Locate the cell with the specified text and output its [X, Y] center coordinate. 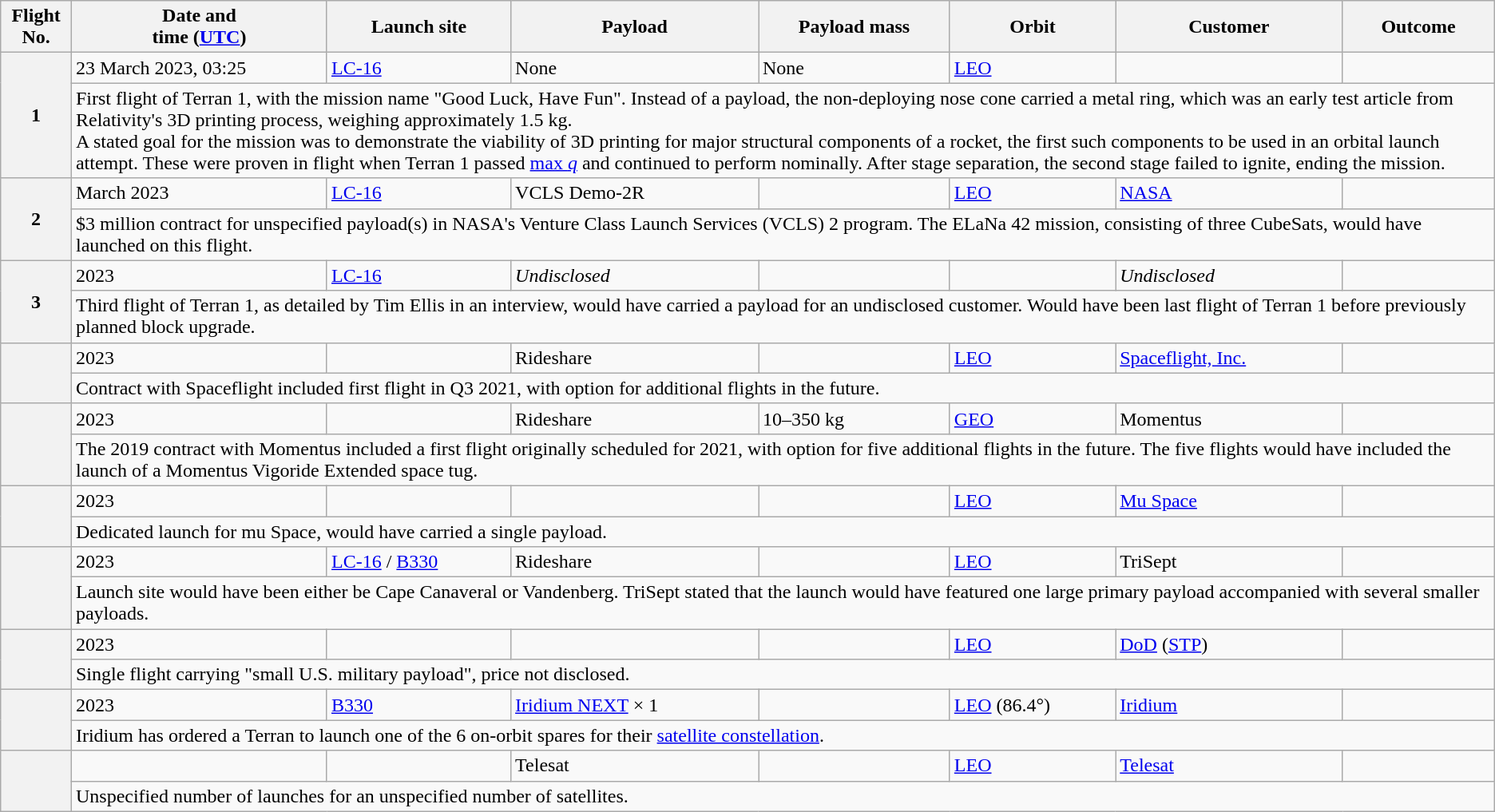
LEO (86.4°) [1032, 705]
Spaceflight, Inc. [1229, 358]
Iridium NEXT × 1 [635, 705]
Date andtime (UTC) [199, 27]
Flight No. [37, 27]
Iridium has ordered a Terran to launch one of the 6 on-orbit spares for their satellite constellation. [783, 735]
Orbit [1032, 27]
Payload [635, 27]
VCLS Demo-2R [635, 193]
23 March 2023, 03:25 [199, 68]
Launch site [418, 27]
Contract with Spaceflight included first flight in Q3 2021, with option for additional flights in the future. [783, 388]
Customer [1229, 27]
B330 [418, 705]
Single flight carrying "small U.S. military payload", price not disclosed. [783, 675]
LC-16 / B330 [418, 562]
March 2023 [199, 193]
GEO [1032, 418]
DoD (STP) [1229, 644]
Unspecified number of launches for an unspecified number of satellites. [783, 796]
2 [37, 219]
10–350 kg [855, 418]
Dedicated launch for mu Space, would have carried a single payload. [783, 531]
1 [37, 115]
3 [37, 302]
Payload mass [855, 27]
Iridium [1229, 705]
Momentus [1229, 418]
Outcome [1418, 27]
TriSept [1229, 562]
Mu Space [1229, 501]
NASA [1229, 193]
